Return [x, y] of the center of cell containing provided text 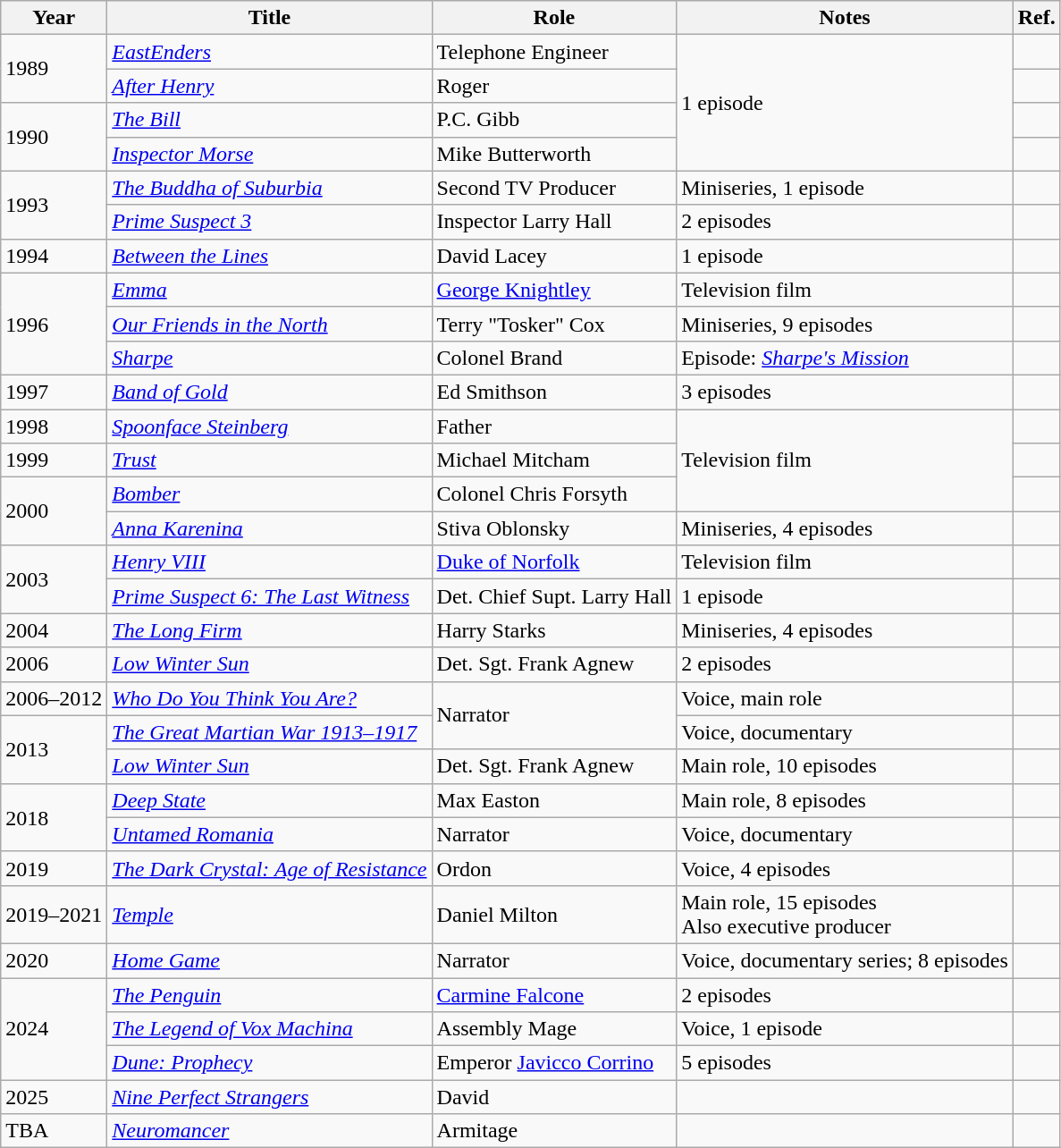
Terry "Tosker" Cox [554, 324]
Anna Karenina [270, 528]
Det. Chief Supt. Larry Hall [554, 596]
Armitage [554, 1131]
1990 [54, 137]
Title [270, 18]
Bomber [270, 494]
Neuromancer [270, 1131]
Assembly Mage [554, 1029]
Stiva Oblonsky [554, 528]
2006 [54, 664]
Role [554, 18]
Inspector Morse [270, 154]
The Buddha of Suburbia [270, 188]
Our Friends in the North [270, 324]
TBA [54, 1131]
Miniseries, 1 episode [846, 188]
Carmine Falcone [554, 995]
Second TV Producer [554, 188]
Harry Starks [554, 630]
1989 [54, 69]
Miniseries, 9 episodes [846, 324]
Henry VIII [270, 562]
2018 [54, 817]
Year [54, 18]
2025 [54, 1097]
2000 [54, 511]
2019–2021 [54, 914]
Ed Smithson [554, 392]
The Bill [270, 120]
Episode: Sharpe's Mission [846, 358]
Prime Suspect 3 [270, 222]
Ordon [554, 868]
2004 [54, 630]
David [554, 1097]
Duke of Norfolk [554, 562]
After Henry [270, 86]
2003 [54, 579]
Main role, 15 episodesAlso executive producer [846, 914]
Band of Gold [270, 392]
Main role, 8 episodes [846, 800]
Temple [270, 914]
Sharpe [270, 358]
Michael Mitcham [554, 460]
The Great Martian War 1913–1917 [270, 732]
The Dark Crystal: Age of Resistance [270, 868]
Notes [846, 18]
The Long Firm [270, 630]
Voice, main role [846, 698]
Prime Suspect 6: The Last Witness [270, 596]
1998 [54, 426]
Mike Butterworth [554, 154]
Main role, 10 episodes [846, 766]
Voice, documentary series; 8 episodes [846, 960]
Who Do You Think You Are? [270, 698]
2024 [54, 1029]
1993 [54, 205]
1997 [54, 392]
Trust [270, 460]
1994 [54, 256]
Deep State [270, 800]
P.C. Gibb [554, 120]
Daniel Milton [554, 914]
Colonel Brand [554, 358]
Colonel Chris Forsyth [554, 494]
Nine Perfect Strangers [270, 1097]
Spoonface Steinberg [270, 426]
Max Easton [554, 800]
Between the Lines [270, 256]
5 episodes [846, 1063]
Ref. [1037, 18]
David Lacey [554, 256]
1996 [54, 324]
Untamed Romania [270, 834]
Home Game [270, 960]
1999 [54, 460]
2019 [54, 868]
2013 [54, 749]
Roger [554, 86]
Father [554, 426]
2006–2012 [54, 698]
EastEnders [270, 52]
George Knightley [554, 290]
The Penguin [270, 995]
The Legend of Vox Machina [270, 1029]
Emma [270, 290]
Telephone Engineer [554, 52]
Dune: Prophecy [270, 1063]
Voice, 4 episodes [846, 868]
Inspector Larry Hall [554, 222]
Voice, 1 episode [846, 1029]
2020 [54, 960]
Emperor Javicco Corrino [554, 1063]
3 episodes [846, 392]
